Locate the cell with the specified text and output its (X, Y) center coordinate. 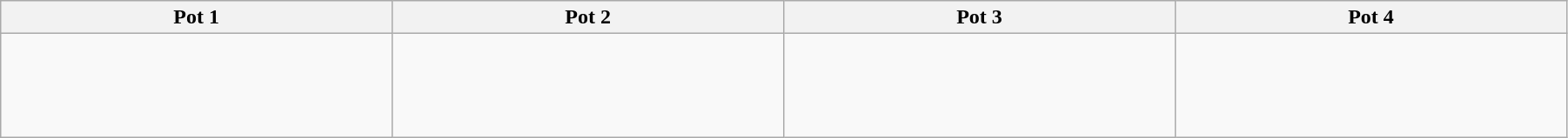
Pot 4 (1370, 17)
Pot 3 (980, 17)
Pot 2 (588, 17)
Pot 1 (197, 17)
